Return the [x, y] coordinate for the center point of the cell that contains the specified text.  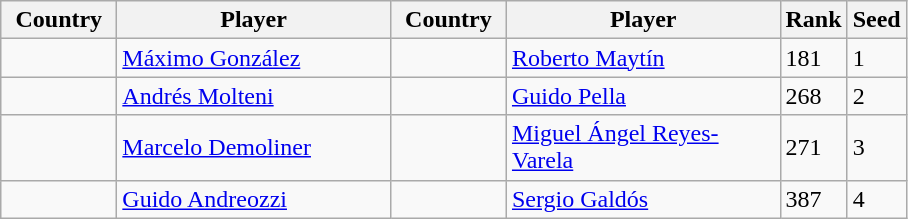
Andrés Molteni [254, 96]
4 [876, 199]
271 [814, 148]
Rank [814, 20]
Marcelo Demoliner [254, 148]
Guido Pella [643, 96]
2 [876, 96]
1 [876, 58]
Miguel Ángel Reyes-Varela [643, 148]
387 [814, 199]
268 [814, 96]
Roberto Maytín [643, 58]
Seed [876, 20]
Sergio Galdós [643, 199]
Máximo González [254, 58]
Guido Andreozzi [254, 199]
181 [814, 58]
3 [876, 148]
